Output the (x, y) coordinate of the center of the cell containing the given text.  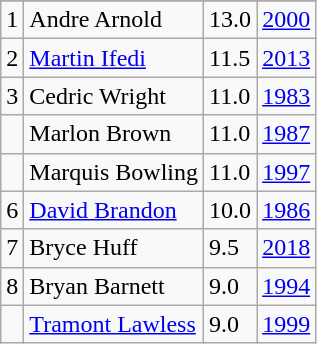
9.5 (230, 248)
10.0 (230, 210)
1999 (286, 324)
3 (12, 96)
1986 (286, 210)
13.0 (230, 20)
Tramont Lawless (114, 324)
2018 (286, 248)
1987 (286, 134)
2000 (286, 20)
8 (12, 286)
Bryan Barnett (114, 286)
1983 (286, 96)
Bryce Huff (114, 248)
7 (12, 248)
1994 (286, 286)
2 (12, 58)
Marlon Brown (114, 134)
Marquis Bowling (114, 172)
6 (12, 210)
Martin Ifedi (114, 58)
11.5 (230, 58)
David Brandon (114, 210)
1 (12, 20)
Cedric Wright (114, 96)
2013 (286, 58)
Andre Arnold (114, 20)
1997 (286, 172)
